Detect which cell encompasses the target text, then output its [X, Y] center coordinate. 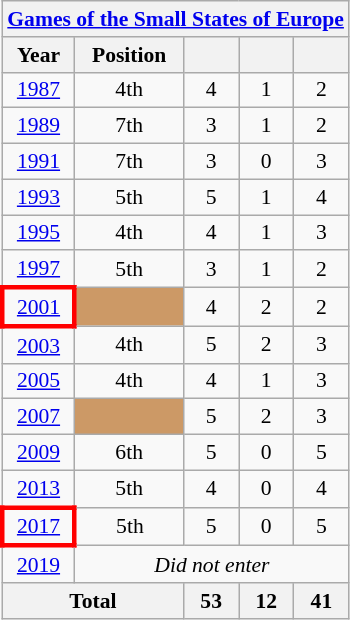
12 [266, 601]
1997 [38, 270]
Games of the Small States of Europe [176, 19]
41 [322, 601]
1991 [38, 162]
2005 [38, 381]
Did not enter [212, 564]
1989 [38, 126]
1987 [38, 90]
Year [38, 55]
2007 [38, 417]
2009 [38, 453]
53 [212, 601]
2019 [38, 564]
Position [130, 55]
6th [130, 453]
1995 [38, 233]
2017 [38, 526]
1993 [38, 197]
2003 [38, 344]
2013 [38, 488]
2001 [38, 308]
Total [92, 601]
